Output the (x, y) coordinate of the center of the cell containing the given text.  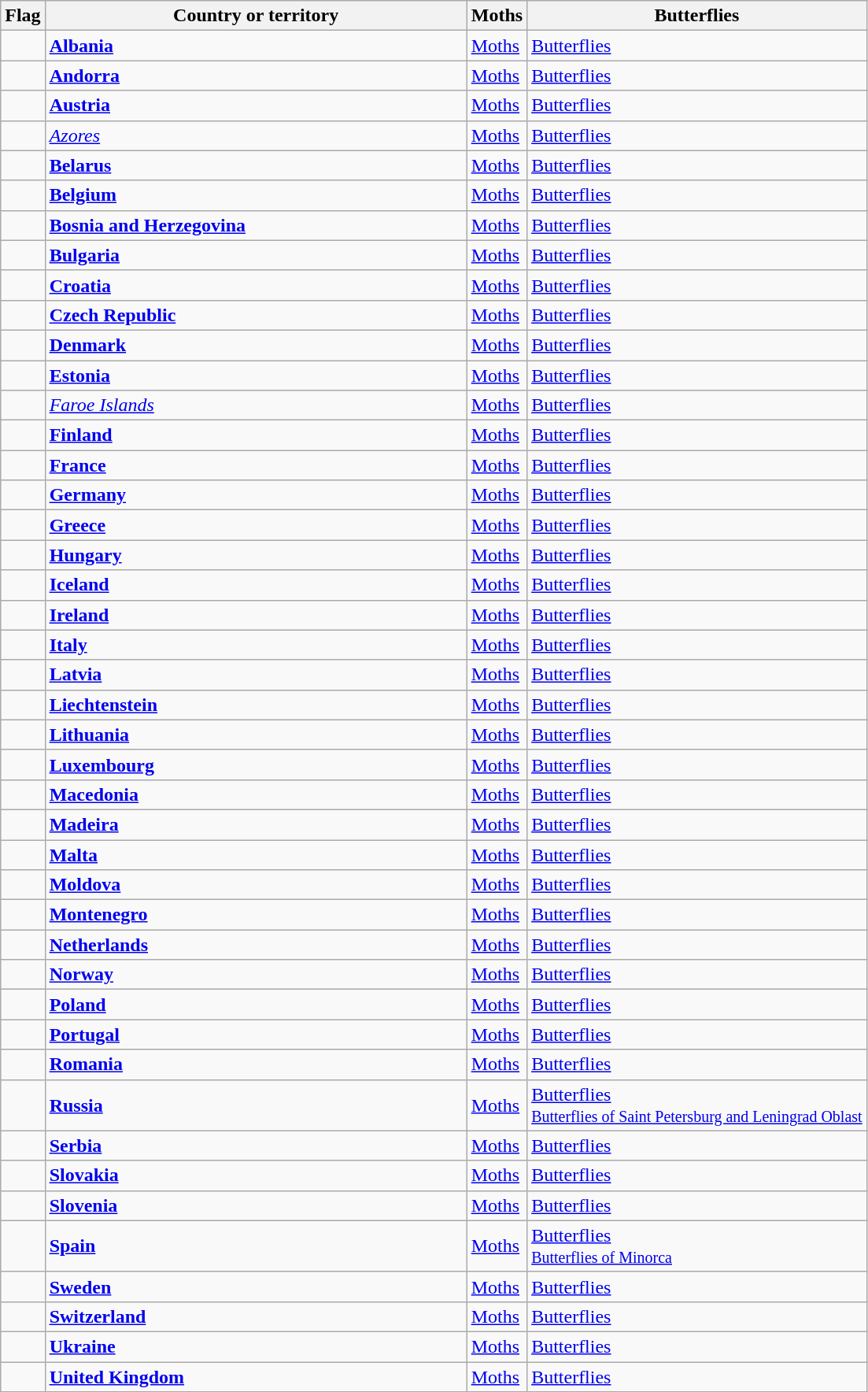
Romania (256, 1064)
United Kingdom (256, 1377)
Albania (256, 46)
Slovenia (256, 1205)
Belgium (256, 195)
Italy (256, 645)
Hungary (256, 555)
ButterfliesButterflies of Saint Petersburg and Leningrad Oblast (697, 1105)
Bulgaria (256, 255)
Germany (256, 495)
France (256, 465)
Malta (256, 854)
Latvia (256, 675)
Czech Republic (256, 315)
Country or territory (256, 16)
Norway (256, 975)
Faroe Islands (256, 405)
Spain (256, 1246)
Iceland (256, 585)
Croatia (256, 285)
Denmark (256, 345)
ButterfliesButterflies of Minorca (697, 1246)
Madeira (256, 824)
Montenegro (256, 915)
Belarus (256, 165)
Macedonia (256, 794)
Azores (256, 135)
Austria (256, 106)
Estonia (256, 376)
Greece (256, 525)
Sweden (256, 1286)
Switzerland (256, 1316)
Ireland (256, 615)
Slovakia (256, 1175)
Portugal (256, 1035)
Andorra (256, 76)
Luxembourg (256, 764)
Flag (23, 16)
Bosnia and Herzegovina (256, 225)
Lithuania (256, 735)
Ukraine (256, 1346)
Serbia (256, 1146)
Russia (256, 1105)
Finland (256, 435)
Moldova (256, 885)
Poland (256, 1005)
Netherlands (256, 945)
Liechtenstein (256, 705)
